Search for the cell housing the specified text and yield its (X, Y) center coordinate. 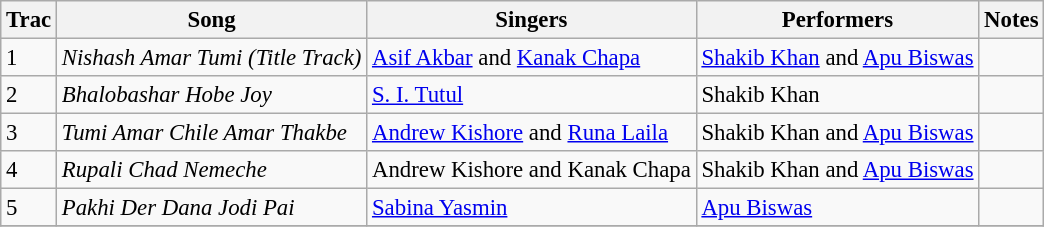
Andrew Kishore and Kanak Chapa (532, 170)
Singers (532, 20)
3 (29, 133)
4 (29, 170)
Trac (29, 20)
Rupali Chad Nemeche (211, 170)
Shakib Khan (838, 95)
Song (211, 20)
Andrew Kishore and Runa Laila (532, 133)
Nishash Amar Tumi (Title Track) (211, 58)
Apu Biswas (838, 208)
5 (29, 208)
Bhalobashar Hobe Joy (211, 95)
Pakhi Der Dana Jodi Pai (211, 208)
Performers (838, 20)
Asif Akbar and Kanak Chapa (532, 58)
1 (29, 58)
Sabina Yasmin (532, 208)
S. I. Tutul (532, 95)
Notes (1012, 20)
2 (29, 95)
Tumi Amar Chile Amar Thakbe (211, 133)
